Find where the given text appears and provide that cell's center as [X, Y] coordinate. 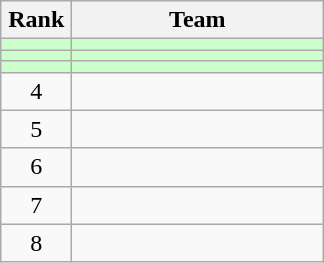
5 [36, 129]
6 [36, 167]
7 [36, 205]
Rank [36, 20]
4 [36, 91]
8 [36, 243]
Team [198, 20]
